Pinpoint the cell where the given text exists, returning its [X, Y] midpoint coordinate. 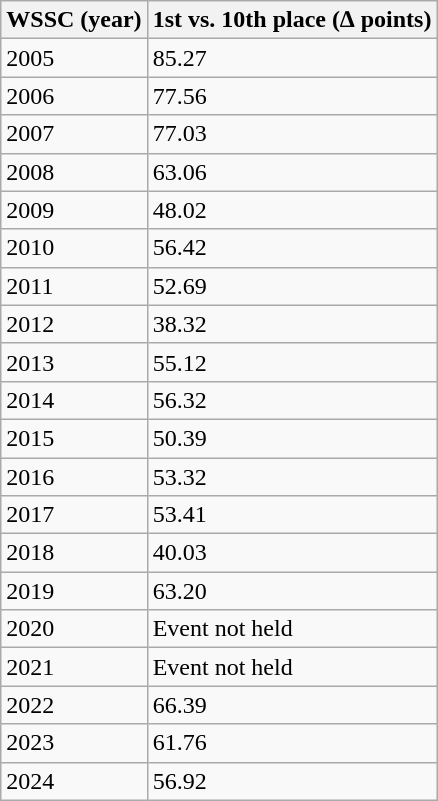
66.39 [292, 705]
2008 [74, 172]
2023 [74, 743]
53.32 [292, 477]
2024 [74, 781]
61.76 [292, 743]
2009 [74, 210]
2015 [74, 438]
1st vs. 10th place (∆ points) [292, 20]
40.03 [292, 553]
2012 [74, 324]
2019 [74, 591]
2014 [74, 400]
2005 [74, 58]
77.03 [292, 134]
2018 [74, 553]
WSSC (year) [74, 20]
56.42 [292, 248]
2007 [74, 134]
2022 [74, 705]
56.92 [292, 781]
2006 [74, 96]
53.41 [292, 515]
38.32 [292, 324]
2020 [74, 629]
50.39 [292, 438]
2010 [74, 248]
2013 [74, 362]
2017 [74, 515]
2011 [74, 286]
55.12 [292, 362]
56.32 [292, 400]
2016 [74, 477]
77.56 [292, 96]
48.02 [292, 210]
2021 [74, 667]
63.20 [292, 591]
63.06 [292, 172]
52.69 [292, 286]
85.27 [292, 58]
